Identify which cell holds the provided text, then report its (x, y) central coordinate. 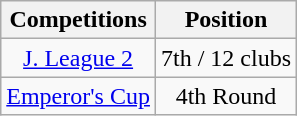
Position (226, 20)
J. League 2 (78, 58)
4th Round (226, 96)
Emperor's Cup (78, 96)
Competitions (78, 20)
7th / 12 clubs (226, 58)
